Provide the (X, Y) coordinate of the cell's center where the given text is located.  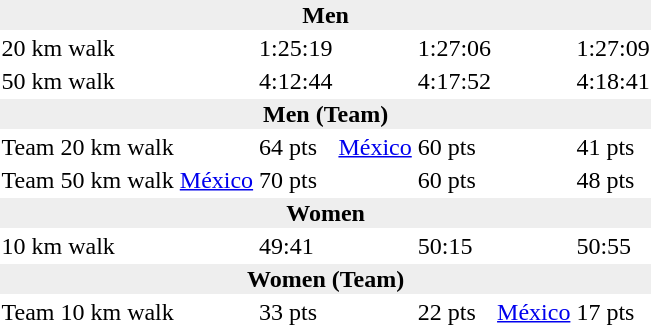
4:12:44 (296, 81)
1:27:09 (613, 48)
48 pts (613, 180)
Men (326, 15)
64 pts (296, 147)
50:15 (454, 246)
Women (326, 213)
10 km walk (88, 246)
Team 20 km walk (88, 147)
20 km walk (88, 48)
70 pts (296, 180)
1:27:06 (454, 48)
4:17:52 (454, 81)
1:25:19 (296, 48)
50 km walk (88, 81)
49:41 (296, 246)
Team 50 km walk (88, 180)
Women (Team) (326, 279)
4:18:41 (613, 81)
41 pts (613, 147)
50:55 (613, 246)
Men (Team) (326, 114)
